Capture the cell that displays the provided text and extract its (x, y) central coordinate. 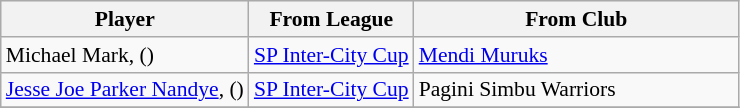
Mendi Muruks (576, 55)
From Club (576, 19)
Michael Mark, () (125, 55)
From League (332, 19)
Jesse Joe Parker Nandye, () (125, 90)
Player (125, 19)
Pagini Simbu Warriors (576, 90)
